Capture the cell that displays the provided text and extract its [X, Y] central coordinate. 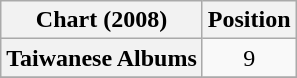
9 [249, 58]
Taiwanese Albums [102, 58]
Position [249, 20]
Chart (2008) [102, 20]
